For the text-containing cell, return its midpoint in [x, y] coordinate format. 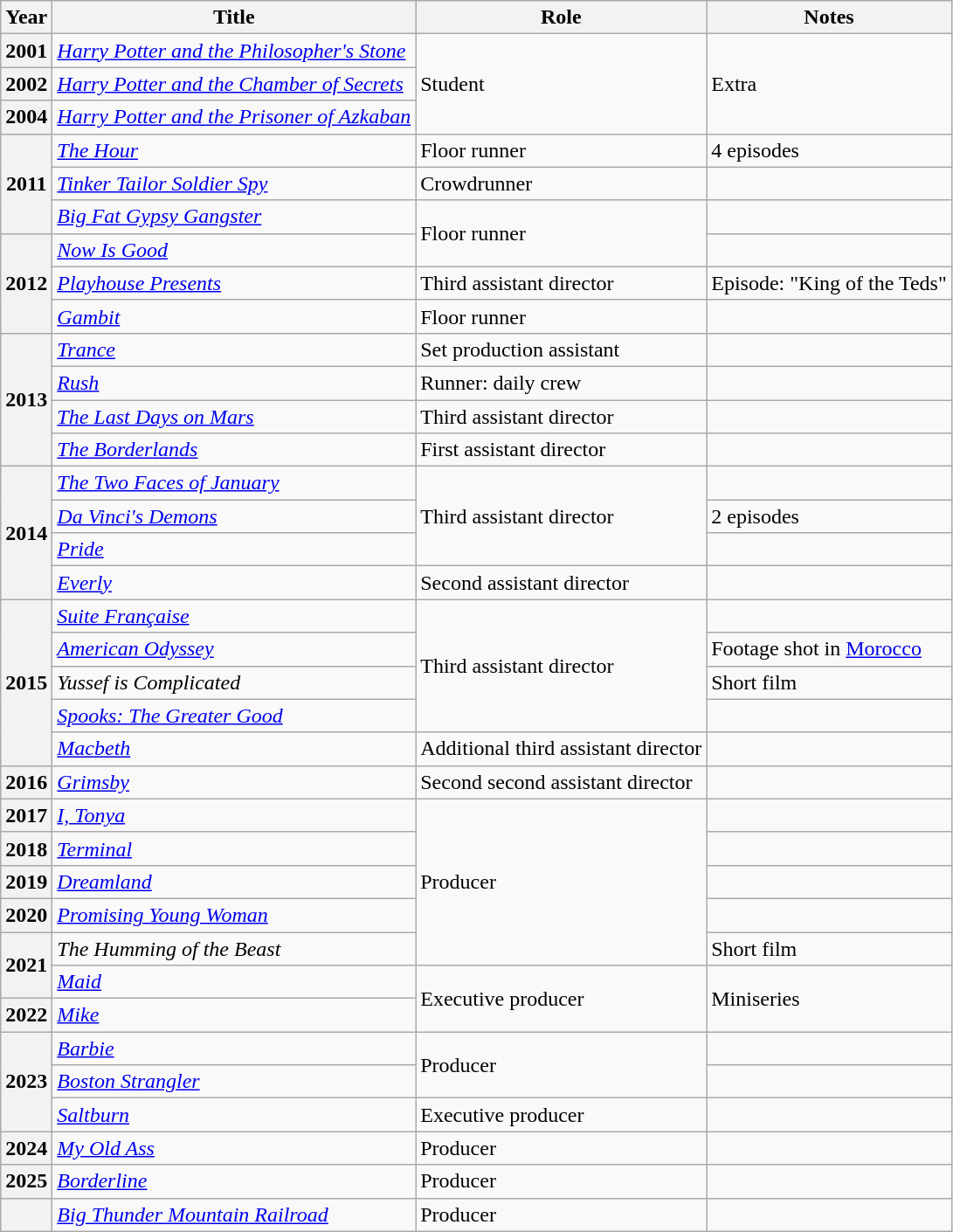
Borderline [234, 1181]
Spooks: The Greater Good [234, 716]
Dreamland [234, 882]
The Humming of the Beast [234, 948]
Pride [234, 550]
Suite Française [234, 616]
Year [26, 17]
Tinker Tailor Soldier Spy [234, 183]
2022 [26, 1015]
Second assistant director [561, 583]
Terminal [234, 848]
Runner: daily crew [561, 383]
Now Is Good [234, 250]
Harry Potter and the Philosopher's Stone [234, 51]
Student [561, 84]
2018 [26, 848]
Footage shot in Morocco [829, 649]
Macbeth [234, 749]
2012 [26, 283]
Episode: "King of the Teds" [829, 283]
Playhouse Presents [234, 283]
Additional third assistant director [561, 749]
My Old Ass [234, 1148]
Harry Potter and the Chamber of Secrets [234, 84]
Title [234, 17]
Gambit [234, 316]
Crowdrunner [561, 183]
2023 [26, 1082]
Promising Young Woman [234, 915]
Set production assistant [561, 350]
Big Thunder Mountain Railroad [234, 1215]
First assistant director [561, 450]
2014 [26, 533]
The Hour [234, 150]
Barbie [234, 1049]
The Borderlands [234, 450]
2 episodes [829, 516]
2004 [26, 117]
Saltburn [234, 1115]
2021 [26, 965]
2015 [26, 682]
Big Fat Gypsy Gangster [234, 217]
Trance [234, 350]
Da Vinci's Demons [234, 516]
Miniseries [829, 999]
Extra [829, 84]
Grimsby [234, 782]
Rush [234, 383]
2019 [26, 882]
2024 [26, 1148]
2013 [26, 399]
2002 [26, 84]
2016 [26, 782]
Maid [234, 982]
Yussef is Complicated [234, 682]
Everly [234, 583]
4 episodes [829, 150]
2017 [26, 815]
2025 [26, 1181]
Harry Potter and the Prisoner of Azkaban [234, 117]
The Two Faces of January [234, 483]
American Odyssey [234, 649]
Mike [234, 1015]
I, Tonya [234, 815]
The Last Days on Mars [234, 417]
2011 [26, 183]
2020 [26, 915]
2001 [26, 51]
Role [561, 17]
Notes [829, 17]
Second second assistant director [561, 782]
Boston Strangler [234, 1082]
